Output the (X, Y) coordinate of the center of the cell containing the given text.  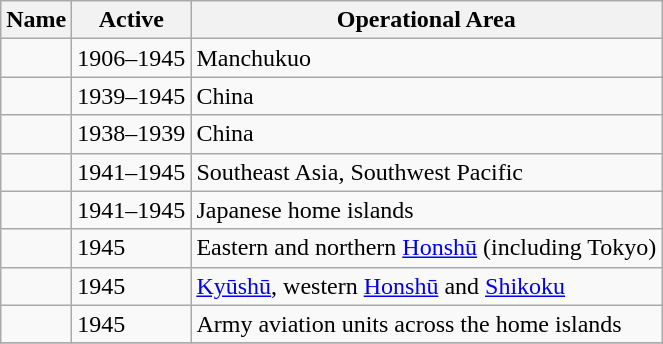
Manchukuo (426, 58)
Active (132, 20)
Kyūshū, western Honshū and Shikoku (426, 286)
Japanese home islands (426, 210)
Army aviation units across the home islands (426, 324)
Operational Area (426, 20)
1938–1939 (132, 134)
1906–1945 (132, 58)
1939–1945 (132, 96)
Eastern and northern Honshū (including Tokyo) (426, 248)
Name (36, 20)
Southeast Asia, Southwest Pacific (426, 172)
